From the cell containing the given text, extract its center point as (X, Y) coordinate. 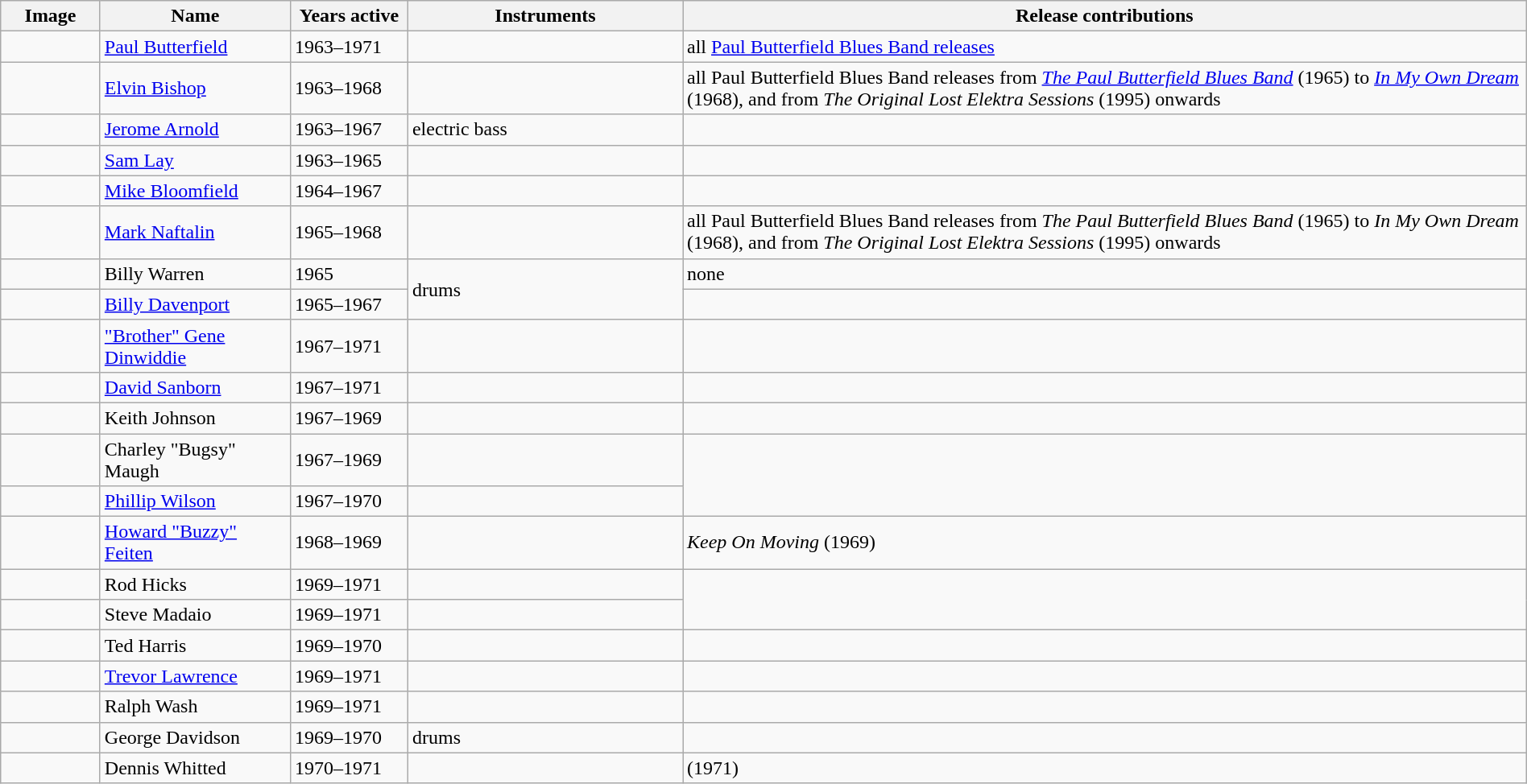
Mark Naftalin (195, 232)
Howard "Buzzy" Feiten (195, 543)
1963–1968 (349, 89)
Mike Bloomfield (195, 191)
Ralph Wash (195, 707)
Paul Butterfield (195, 47)
Instruments (544, 16)
Keith Johnson (195, 418)
Phillip Wilson (195, 501)
Sam Lay (195, 160)
1963–1971 (349, 47)
1963–1967 (349, 130)
1963–1965 (349, 160)
Keep On Moving (1969) (1105, 543)
Steve Madaio (195, 615)
David Sanborn (195, 387)
George Davidson (195, 737)
1970–1971 (349, 768)
Release contributions (1105, 16)
Ted Harris (195, 646)
Jerome Arnold (195, 130)
Years active (349, 16)
none (1105, 274)
"Brother" Gene Dinwiddie (195, 346)
Name (195, 16)
1965 (349, 274)
Rod Hicks (195, 584)
Charley "Bugsy" Maugh (195, 459)
1968–1969 (349, 543)
1964–1967 (349, 191)
Trevor Lawrence (195, 676)
all Paul Butterfield Blues Band releases (1105, 47)
electric bass (544, 130)
Billy Warren (195, 274)
Billy Davenport (195, 304)
Dennis Whitted (195, 768)
(1971) (1105, 768)
Elvin Bishop (195, 89)
Image (51, 16)
1965–1968 (349, 232)
1965–1967 (349, 304)
1967–1970 (349, 501)
